Provide the (X, Y) coordinate of the cell's center where the given text is located.  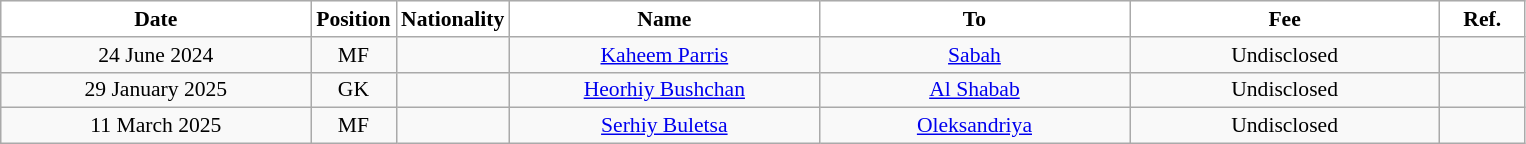
Fee (1285, 19)
GK (354, 90)
Name (664, 19)
Position (354, 19)
Ref. (1482, 19)
Nationality (452, 19)
Serhiy Buletsa (664, 126)
11 March 2025 (156, 126)
29 January 2025 (156, 90)
24 June 2024 (156, 55)
Al Shabab (974, 90)
Kaheem Parris (664, 55)
Heorhiy Bushchan (664, 90)
Oleksandriya (974, 126)
To (974, 19)
Date (156, 19)
Sabah (974, 55)
